Determine the (x, y) coordinate at the center of the cell enclosing the given text.  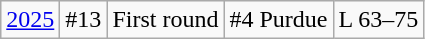
#13 (84, 20)
#4 Purdue (278, 20)
L 63–75 (378, 20)
First round (166, 20)
2025 (30, 20)
